Find where the given text appears and provide that cell's center as (X, Y) coordinate. 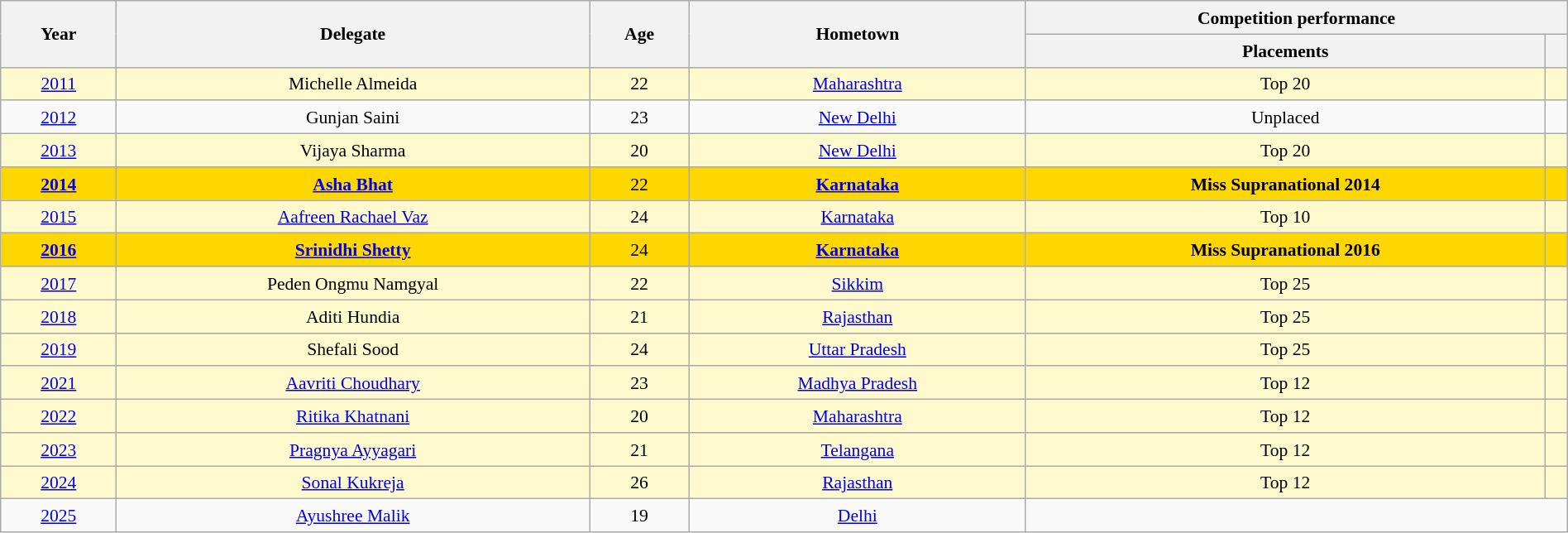
Shefali Sood (353, 349)
2024 (59, 483)
Peden Ongmu Namgyal (353, 283)
Pragnya Ayyagari (353, 449)
Vijaya Sharma (353, 151)
Sonal Kukreja (353, 483)
Michelle Almeida (353, 84)
2013 (59, 151)
Ritika Khatnani (353, 416)
Uttar Pradesh (858, 349)
Top 10 (1285, 217)
19 (640, 516)
Unplaced (1285, 118)
Asha Bhat (353, 184)
Srinidhi Shetty (353, 250)
Age (640, 34)
Aafreen Rachael Vaz (353, 217)
26 (640, 483)
Hometown (858, 34)
Miss Supranational 2016 (1285, 250)
2016 (59, 250)
2021 (59, 383)
Competition performance (1297, 17)
Telangana (858, 449)
2015 (59, 217)
Delhi (858, 516)
2025 (59, 516)
Miss Supranational 2014 (1285, 184)
2022 (59, 416)
Delegate (353, 34)
2017 (59, 283)
Gunjan Saini (353, 118)
Year (59, 34)
Ayushree Malik (353, 516)
2012 (59, 118)
Aavriti Choudhary (353, 383)
2014 (59, 184)
Madhya Pradesh (858, 383)
Sikkim (858, 283)
Placements (1285, 50)
2023 (59, 449)
2018 (59, 316)
2019 (59, 349)
Aditi Hundia (353, 316)
2011 (59, 84)
